Extract the [x, y] coordinate from the center of the cell holding the provided text.  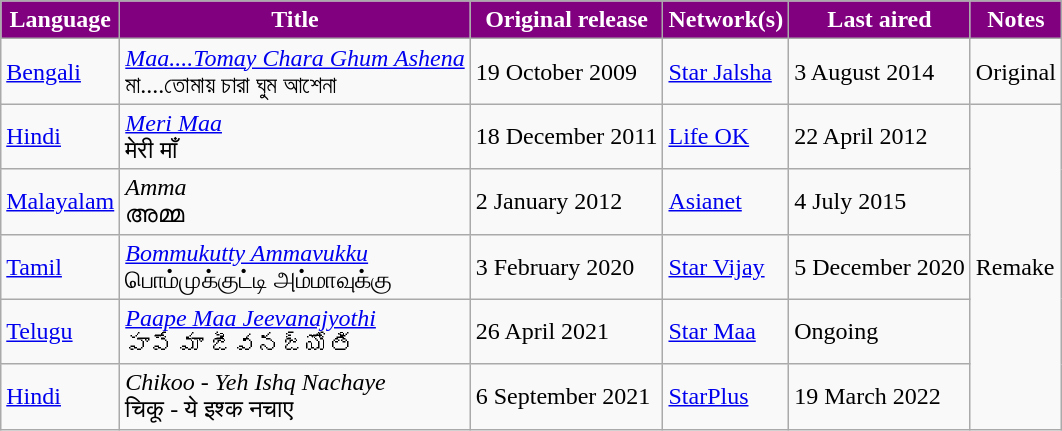
Chikoo - Yeh Ishq Nachaye चिकू - ये इश्क नचाए [295, 396]
Original [1016, 72]
3 August 2014 [880, 72]
Telugu [60, 332]
Amma അമ്മ [295, 202]
6 September 2021 [566, 396]
19 March 2022 [880, 396]
26 April 2021 [566, 332]
Malayalam [60, 202]
Last aired [880, 20]
Title [295, 20]
Network(s) [726, 20]
Maa....Tomay Chara Ghum Ashena মা....তোমায় চারা ঘুম আশেনা [295, 72]
19 October 2009 [566, 72]
StarPlus [726, 396]
22 April 2012 [880, 136]
Life OK [726, 136]
Tamil [60, 266]
Language [60, 20]
Original release [566, 20]
Star Maa [726, 332]
5 December 2020 [880, 266]
3 February 2020 [566, 266]
Star Jalsha [726, 72]
2 January 2012 [566, 202]
18 December 2011 [566, 136]
Bommukutty Ammavukku பொம்முக்குட்டி அம்மாவுக்கு [295, 266]
Remake [1016, 266]
Bengali [60, 72]
Paape Maa Jeevanajyothi పాపే మా జీవనజ్యోతి [295, 332]
Notes [1016, 20]
Star Vijay [726, 266]
Meri Maa मेरी माँ [295, 136]
Ongoing [880, 332]
4 July 2015 [880, 202]
Asianet [726, 202]
